Scan for the cell matching the given text and deliver its [x, y] coordinate at center. 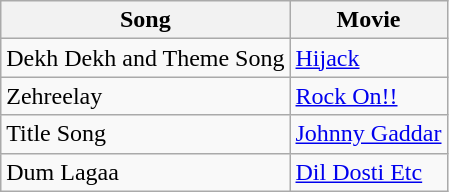
Dekh Dekh and Theme Song [146, 58]
Movie [368, 20]
Dil Dosti Etc [368, 172]
Dum Lagaa [146, 172]
Song [146, 20]
Johnny Gaddar [368, 134]
Zehreelay [146, 96]
Rock On!! [368, 96]
Hijack [368, 58]
Title Song [146, 134]
